Pinpoint the cell where the given text exists, returning its [X, Y] midpoint coordinate. 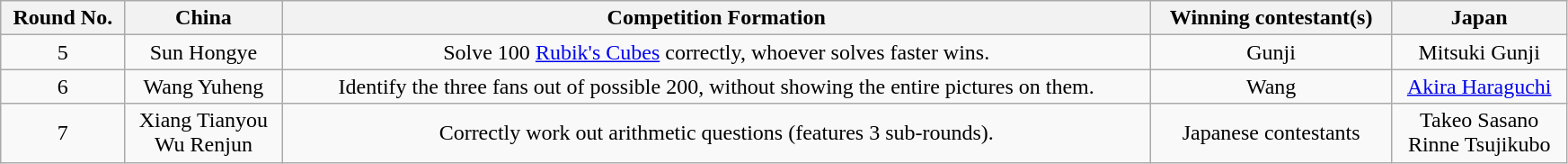
7 [63, 133]
Takeo Sasano Rinne Tsujikubo [1479, 133]
5 [63, 52]
Akira Haraguchi [1479, 87]
China [203, 18]
Japanese contestants [1271, 133]
Correctly work out arithmetic questions (features 3 sub-rounds). [716, 133]
Winning contestant(s) [1271, 18]
Wang Yuheng [203, 87]
Gunji [1271, 52]
Identify the three fans out of possible 200, without showing the entire pictures on them. [716, 87]
Sun Hongye [203, 52]
Solve 100 Rubik's Cubes correctly, whoever solves faster wins. [716, 52]
Mitsuki Gunji [1479, 52]
6 [63, 87]
Round No. [63, 18]
Xiang Tianyou Wu Renjun [203, 133]
Competition Formation [716, 18]
Wang [1271, 87]
Japan [1479, 18]
